Locate the cell with the specified text and output its (X, Y) center coordinate. 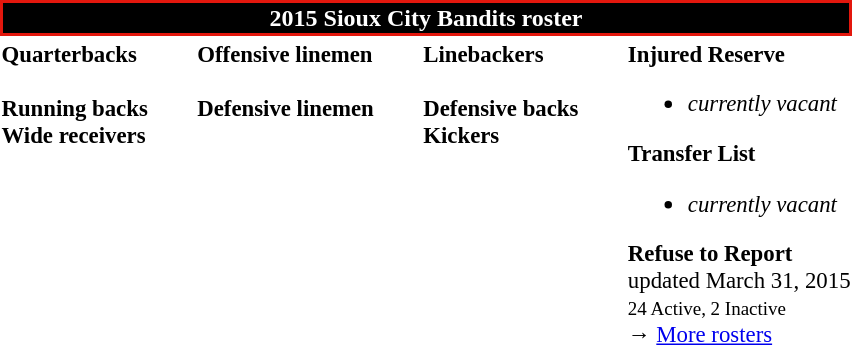
2015 Sioux City Bandits roster (426, 18)
